For the text-containing cell, return its midpoint in (x, y) coordinate format. 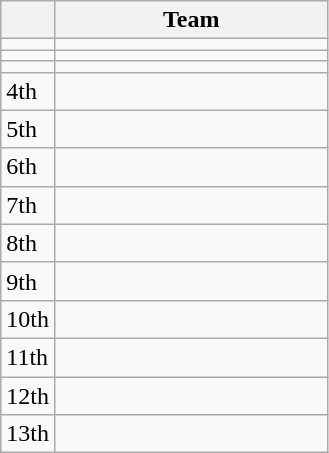
11th (28, 357)
10th (28, 319)
6th (28, 167)
5th (28, 129)
9th (28, 281)
13th (28, 434)
12th (28, 395)
7th (28, 205)
4th (28, 91)
8th (28, 243)
Team (191, 20)
